Detect which cell encompasses the target text, then output its [X, Y] center coordinate. 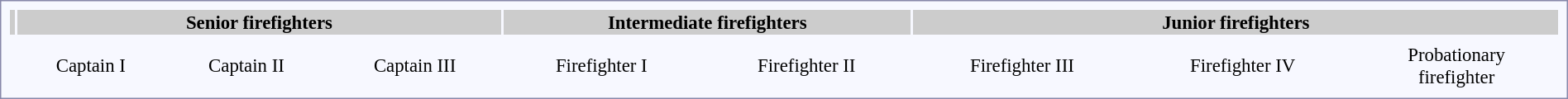
Firefighter II [807, 66]
Junior firefighters [1236, 22]
Intermediate firefighters [708, 22]
Captain II [246, 66]
Captain III [414, 66]
Captain I [91, 66]
Senior firefighters [260, 22]
Probationary firefighter [1456, 66]
Firefighter IV [1242, 66]
Firefighter III [1022, 66]
Firefighter I [602, 66]
